Search for the cell housing the specified text and yield its [X, Y] center coordinate. 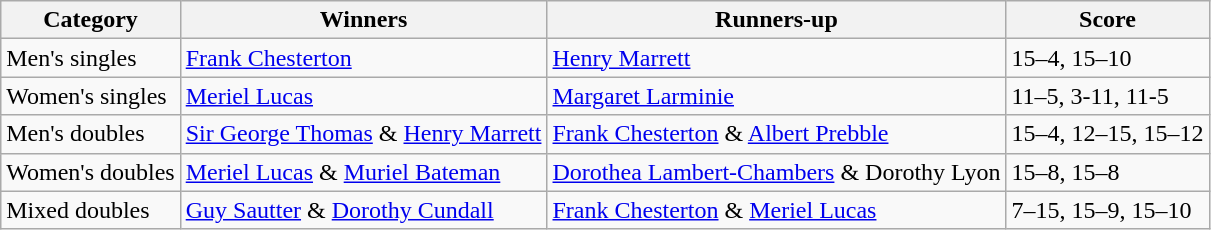
Score [1108, 20]
Henry Marrett [776, 58]
Dorothea Lambert-Chambers & Dorothy Lyon [776, 172]
Winners [364, 20]
Men's doubles [90, 134]
Frank Chesterton & Albert Prebble [776, 134]
15–4, 15–10 [1108, 58]
Meriel Lucas [364, 96]
Frank Chesterton & Meriel Lucas [776, 210]
Sir George Thomas & Henry Marrett [364, 134]
Mixed doubles [90, 210]
11–5, 3-11, 11-5 [1108, 96]
Men's singles [90, 58]
Margaret Larminie [776, 96]
15–8, 15–8 [1108, 172]
Women's singles [90, 96]
Frank Chesterton [364, 58]
Category [90, 20]
7–15, 15–9, 15–10 [1108, 210]
Meriel Lucas & Muriel Bateman [364, 172]
15–4, 12–15, 15–12 [1108, 134]
Runners-up [776, 20]
Women's doubles [90, 172]
Guy Sautter & Dorothy Cundall [364, 210]
